Pinpoint the cell where the given text exists, returning its [X, Y] midpoint coordinate. 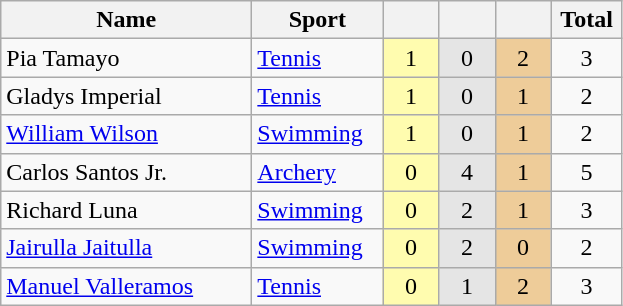
Gladys Imperial [126, 96]
Archery [318, 172]
5 [586, 172]
Name [126, 20]
Richard Luna [126, 210]
Sport [318, 20]
Pia Tamayo [126, 58]
Jairulla Jaitulla [126, 248]
Total [586, 20]
4 [467, 172]
William Wilson [126, 134]
Carlos Santos Jr. [126, 172]
Manuel Valleramos [126, 286]
